Locate the cell with the specified text and output its (X, Y) center coordinate. 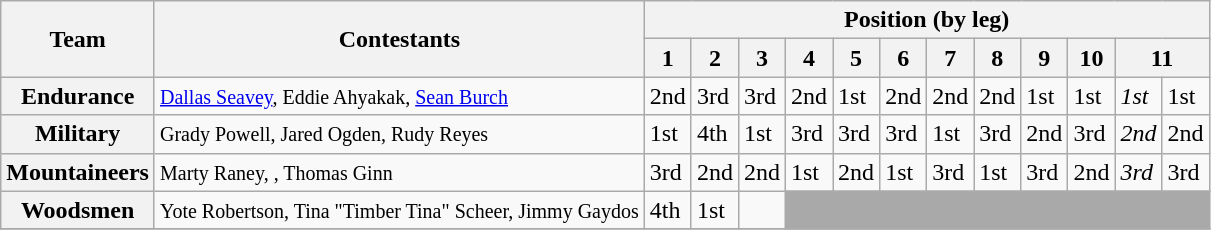
2 (714, 58)
4 (808, 58)
6 (904, 58)
Position (by leg) (926, 20)
10 (1092, 58)
Military (78, 134)
Dallas Seavey, Eddie Ahyakak, Sean Burch (399, 96)
Mountaineers (78, 172)
Woodsmen (78, 210)
1 (668, 58)
Endurance (78, 96)
Marty Raney, , Thomas Ginn (399, 172)
Team (78, 39)
Contestants (399, 39)
3 (762, 58)
Grady Powell, Jared Ogden, Rudy Reyes (399, 134)
Yote Robertson, Tina "Timber Tina" Scheer, Jimmy Gaydos (399, 210)
9 (1044, 58)
11 (1162, 58)
5 (856, 58)
7 (950, 58)
8 (998, 58)
